Search for the cell housing the specified text and yield its [X, Y] center coordinate. 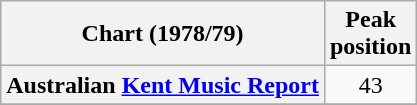
43 [370, 85]
Peakposition [370, 34]
Chart (1978/79) [163, 34]
Australian Kent Music Report [163, 85]
